From the cell containing the given text, extract its center point as [x, y] coordinate. 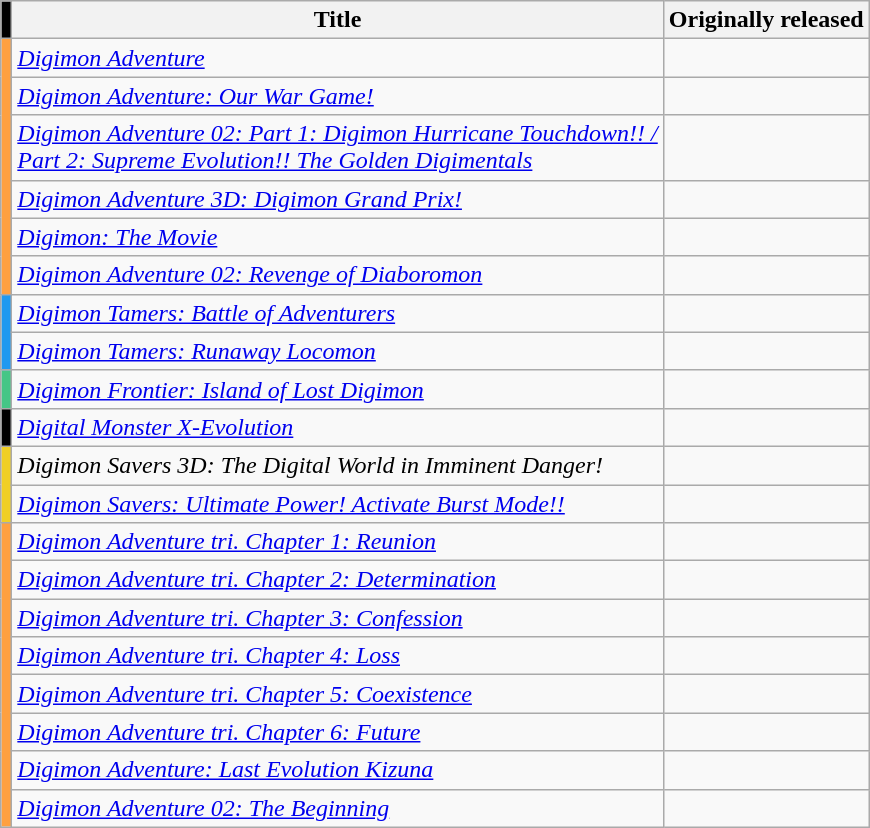
Digimon Adventure 3D: Digimon Grand Prix! [338, 199]
Digimon Adventure 02: Revenge of Diaboromon [338, 275]
Digimon Adventure tri. Chapter 5: Coexistence [338, 694]
Digimon Adventure 02: Part 1: Digimon Hurricane Touchdown!! /Part 2: Supreme Evolution!! The Golden Digimentals [338, 148]
Digimon Adventure 02: The Beginning [338, 808]
Digimon Frontier: Island of Lost Digimon [338, 389]
Digimon Adventure tri. Chapter 6: Future [338, 732]
Digimon Adventure: Last Evolution Kizuna [338, 770]
Digimon Adventure: Our War Game! [338, 96]
Digimon Tamers: Runaway Locomon [338, 351]
Digimon Adventure tri. Chapter 4: Loss [338, 656]
Digimon Savers 3D: The Digital World in Imminent Danger! [338, 465]
Digimon Tamers: Battle of Adventurers [338, 313]
Digital Monster X-Evolution [338, 427]
Digimon Adventure [338, 58]
Digimon Adventure tri. Chapter 1: Reunion [338, 542]
Digimon Adventure tri. Chapter 2: Determination [338, 580]
Digimon Savers: Ultimate Power! Activate Burst Mode!! [338, 503]
Title [338, 20]
Originally released [766, 20]
Digimon Adventure tri. Chapter 3: Confession [338, 618]
Digimon: The Movie [338, 237]
